Capture the cell that displays the provided text and extract its (x, y) central coordinate. 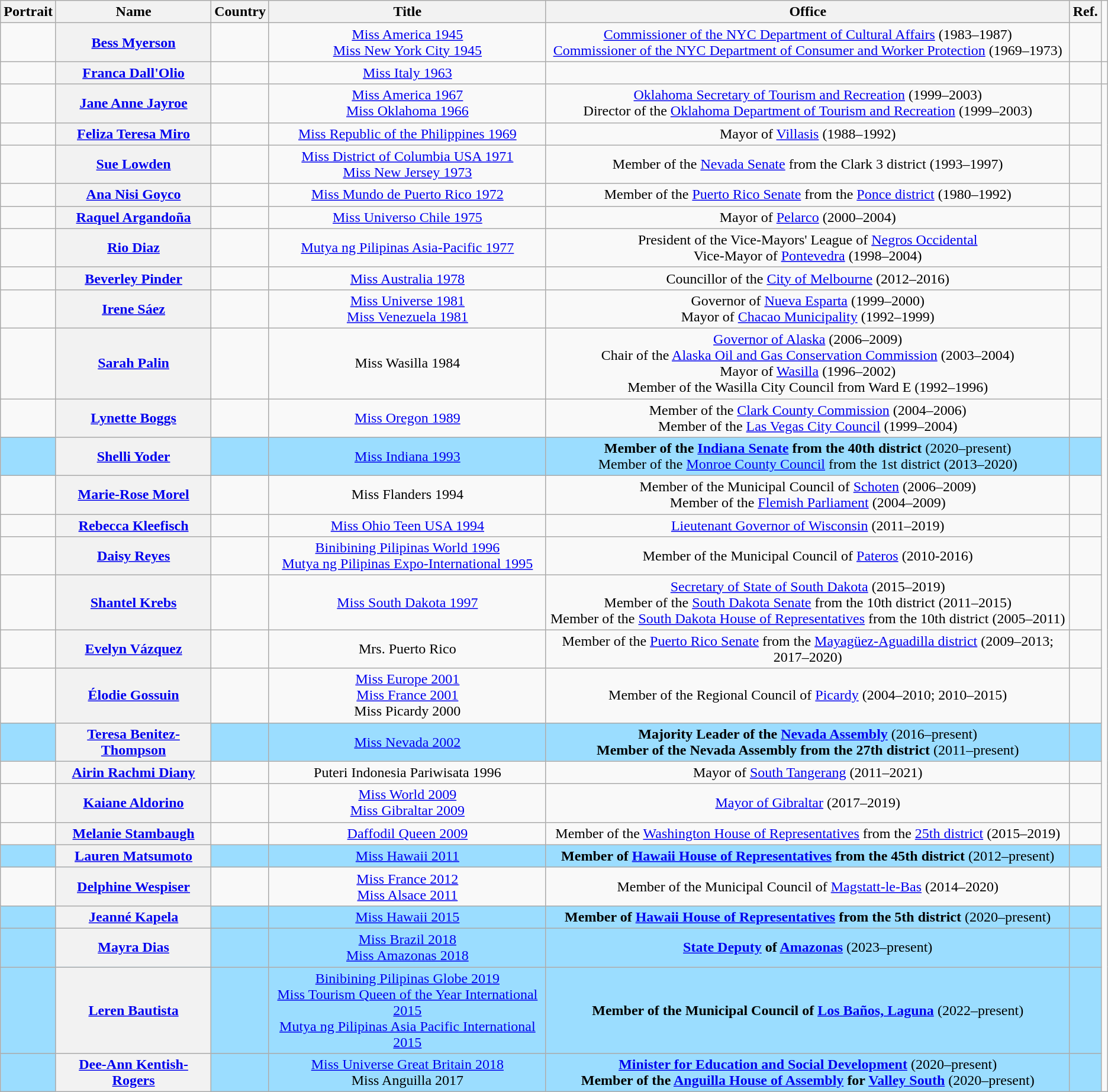
Miss Europe 2001Miss France 2001Miss Picardy 2000 (407, 695)
Member of the Indiana Senate from the 40th district (2020–present)Member of the Monroe County Council from the 1st district (2013–2020) (807, 457)
Airin Rachmi Diany (133, 772)
Miss Universe 1981Miss Venezuela 1981 (407, 309)
Office (807, 12)
Miss District of Columbia USA 1971Miss New Jersey 1973 (407, 165)
Miss Mundo de Puerto Rico 1972 (407, 195)
Miss Oregon 1989 (407, 418)
Daisy Reyes (133, 556)
Jeanné Kapela (133, 917)
Miss Nevada 2002 (407, 742)
Rebecca Kleefisch (133, 526)
Ref. (1086, 12)
Title (407, 12)
Member of the Municipal Council of Magstatt-le-Bas (2014–2020) (807, 887)
Jane Anne Jayroe (133, 103)
Member of the Puerto Rico Senate from the Mayagüez-Aguadilla district (2009–2013; 2017–2020) (807, 649)
Miss Universe Great Britain 2018Miss Anguilla 2017 (407, 1072)
Miss Ohio Teen USA 1994 (407, 526)
Miss America 1945Miss New York City 1945 (407, 43)
Miss France 2012Miss Alsace 2011 (407, 887)
President of the Vice-Mayors' League of Negros OccidentalVice-Mayor of Pontevedra (1998–2004) (807, 247)
Miss Indiana 1993 (407, 457)
Lieutenant Governor of Wisconsin (2011–2019) (807, 526)
Councillor of the City of Melbourne (2012–2016) (807, 278)
Member of the Municipal Council of Pateros (2010-2016) (807, 556)
Mayor of Villasis (1988–1992) (807, 134)
Miss Hawaii 2011 (407, 856)
Member of Hawaii House of Representatives from the 5th district (2020–present) (807, 917)
Lauren Matsumoto (133, 856)
Delphine Wespiser (133, 887)
Member of the Municipal Council of Los Baños, Laguna (2022–present) (807, 1010)
Binibining Pilipinas World 1996Mutya ng Pilipinas Expo-International 1995 (407, 556)
Minister for Education and Social Development (2020–present)Member of the Anguilla House of Assembly for Valley South (2020–present) (807, 1072)
Sarah Palin (133, 363)
Member of the Clark County Commission (2004–2006)Member of the Las Vegas City Council (1999–2004) (807, 418)
Portrait (28, 12)
Mutya ng Pilipinas Asia-Pacific 1977 (407, 247)
State Deputy of Amazonas (2023–present) (807, 947)
Country (240, 12)
Dee-Ann Kentish-Rogers (133, 1072)
Teresa Benitez-Thompson (133, 742)
Mayra Dias (133, 947)
Governor of Nueva Esparta (1999–2000)Mayor of Chacao Municipality (1992–1999) (807, 309)
Miss Brazil 2018Miss Amazonas 2018 (407, 947)
Member of the Municipal Council of Schoten (2006–2009)Member of the Flemish Parliament (2004–2009) (807, 495)
Beverley Pinder (133, 278)
Shelli Yoder (133, 457)
Puteri Indonesia Pariwisata 1996 (407, 772)
Miss Universo Chile 1975 (407, 217)
Kaiane Aldorino (133, 803)
Miss Wasilla 1984 (407, 363)
Marie-Rose Morel (133, 495)
Shantel Krebs (133, 603)
Élodie Gossuin (133, 695)
Miss Republic of the Philippines 1969 (407, 134)
Miss Hawaii 2015 (407, 917)
Member of Hawaii House of Representatives from the 45th district (2012–present) (807, 856)
Miss Italy 1963 (407, 73)
Lynette Boggs (133, 418)
Franca Dall'Olio (133, 73)
Bess Myerson (133, 43)
Feliza Teresa Miro (133, 134)
Mayor of Gibraltar (2017–2019) (807, 803)
Member of the Puerto Rico Senate from the Ponce district (1980–1992) (807, 195)
Miss World 2009Miss Gibraltar 2009 (407, 803)
Majority Leader of the Nevada Assembly (2016–present)Member of the Nevada Assembly from the 27th district (2011–present) (807, 742)
Mrs. Puerto Rico (407, 649)
Raquel Argandoña (133, 217)
Member of the Washington House of Representatives from the 25th district (2015–2019) (807, 833)
Member of the Regional Council of Picardy (2004–2010; 2010–2015) (807, 695)
Miss America 1967Miss Oklahoma 1966 (407, 103)
Member of the Nevada Senate from the Clark 3 district (1993–1997) (807, 165)
Oklahoma Secretary of Tourism and Recreation (1999–2003)Director of the Oklahoma Department of Tourism and Recreation (1999–2003) (807, 103)
Melanie Stambaugh (133, 833)
Daffodil Queen 2009 (407, 833)
Miss Flanders 1994 (407, 495)
Commissioner of the NYC Department of Cultural Affairs (1983–1987)Commissioner of the NYC Department of Consumer and Worker Protection (1969–1973) (807, 43)
Leren Bautista (133, 1010)
Miss Australia 1978 (407, 278)
Mayor of South Tangerang (2011–2021) (807, 772)
Binibining Pilipinas Globe 2019Miss Tourism Queen of the Year International 2015Mutya ng Pilipinas Asia Pacific International 2015 (407, 1010)
Mayor of Pelarco (2000–2004) (807, 217)
Miss South Dakota 1997 (407, 603)
Name (133, 12)
Rio Diaz (133, 247)
Evelyn Vázquez (133, 649)
Ana Nisi Goyco (133, 195)
Sue Lowden (133, 165)
Irene Sáez (133, 309)
